Pinpoint the cell where the given text exists, returning its [x, y] midpoint coordinate. 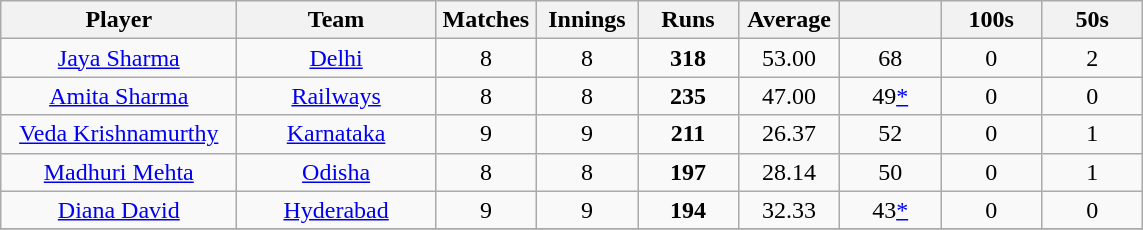
Madhuri Mehta [119, 172]
Veda Krishnamurthy [119, 134]
Diana David [119, 210]
Player [119, 20]
53.00 [790, 58]
211 [688, 134]
50 [890, 172]
235 [688, 96]
Amita Sharma [119, 96]
Jaya Sharma [119, 58]
318 [688, 58]
Delhi [336, 58]
Hyderabad [336, 210]
Runs [688, 20]
100s [992, 20]
Average [790, 20]
52 [890, 134]
50s [1092, 20]
Innings [586, 20]
2 [1092, 58]
47.00 [790, 96]
197 [688, 172]
Railways [336, 96]
28.14 [790, 172]
194 [688, 210]
68 [890, 58]
Odisha [336, 172]
Team [336, 20]
Karnataka [336, 134]
Matches [486, 20]
43* [890, 210]
49* [890, 96]
26.37 [790, 134]
32.33 [790, 210]
